Find where the given text appears and provide that cell's center as [x, y] coordinate. 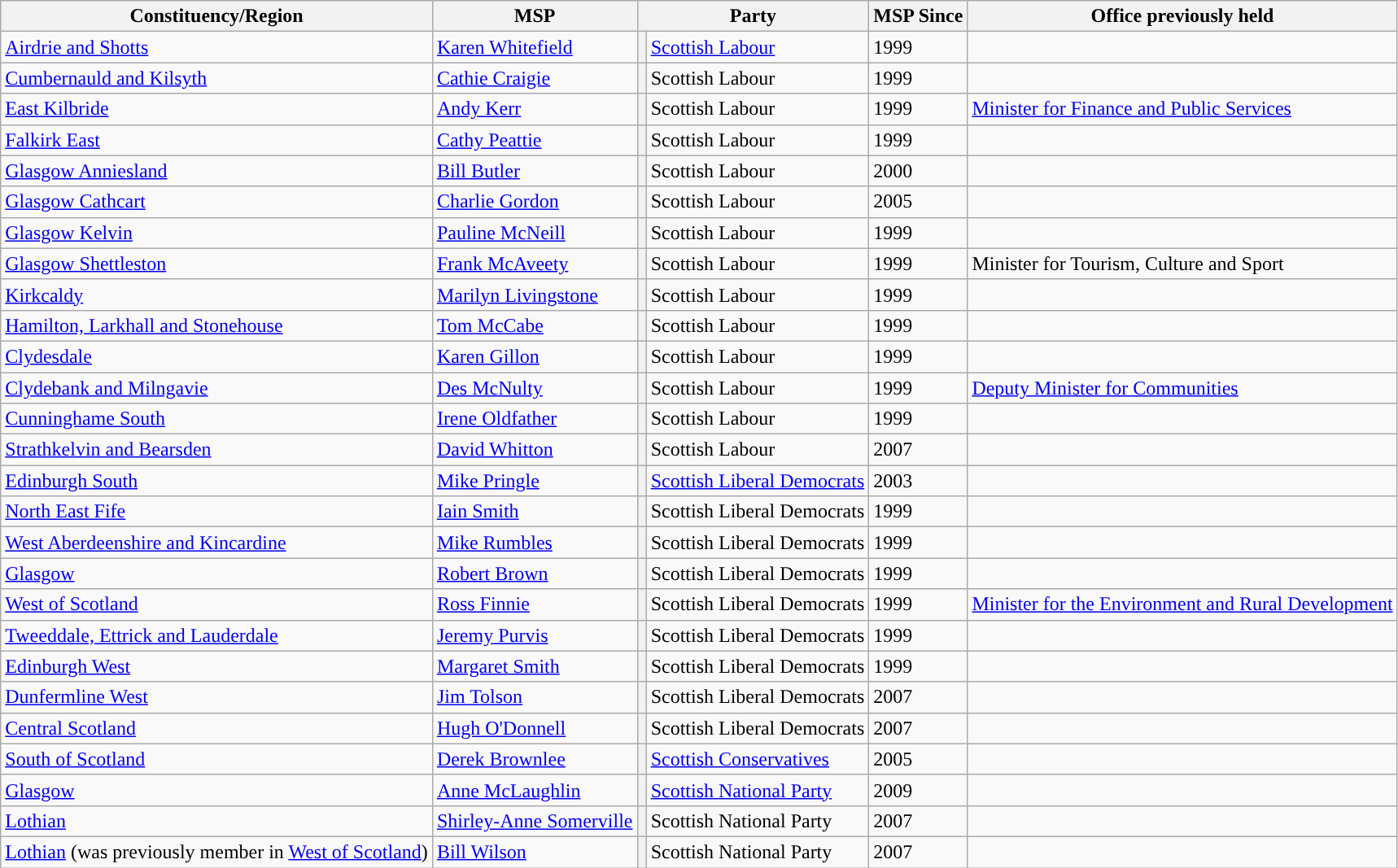
Tom McCabe [535, 325]
South of Scotland [216, 759]
Minister for Finance and Public Services [1182, 109]
Deputy Minister for Communities [1182, 388]
Clydebank and Milngavie [216, 388]
Cumbernauld and Kilsyth [216, 78]
Kirkcaldy [216, 294]
Tweeddale, Ettrick and Lauderdale [216, 635]
West Aberdeenshire and Kincardine [216, 543]
Glasgow Cathcart [216, 202]
Hugh O'Donnell [535, 728]
Pauline McNeill [535, 233]
Party [754, 16]
David Whitton [535, 450]
2009 [918, 790]
Dunfermline West [216, 697]
Constituency/Region [216, 16]
Scottish Conservatives [758, 759]
Lothian (was previously member in West of Scotland) [216, 852]
Margaret Smith [535, 666]
Hamilton, Larkhall and Stonehouse [216, 325]
Robert Brown [535, 574]
Karen Gillon [535, 356]
Minister for Tourism, Culture and Sport [1182, 264]
Office previously held [1182, 16]
Charlie Gordon [535, 202]
Edinburgh South [216, 481]
Central Scotland [216, 728]
North East Fife [216, 512]
West of Scotland [216, 604]
Bill Butler [535, 171]
Karen Whitefield [535, 47]
MSP [535, 16]
Airdrie and Shotts [216, 47]
Glasgow Shettleston [216, 264]
Lothian [216, 821]
Clydesdale [216, 356]
Andy Kerr [535, 109]
Des McNulty [535, 388]
Mike Rumbles [535, 543]
Strathkelvin and Bearsden [216, 450]
Cathie Craigie [535, 78]
Marilyn Livingstone [535, 294]
Irene Oldfather [535, 419]
Anne McLaughlin [535, 790]
Jim Tolson [535, 697]
Bill Wilson [535, 852]
Iain Smith [535, 512]
Cunninghame South [216, 419]
Cathy Peattie [535, 140]
Mike Pringle [535, 481]
2003 [918, 481]
MSP Since [918, 16]
Ross Finnie [535, 604]
Jeremy Purvis [535, 635]
Frank McAveety [535, 264]
Derek Brownlee [535, 759]
Glasgow Kelvin [216, 233]
Shirley-Anne Somerville [535, 821]
East Kilbride [216, 109]
Minister for the Environment and Rural Development [1182, 604]
Glasgow Anniesland [216, 171]
Falkirk East [216, 140]
Edinburgh West [216, 666]
2000 [918, 171]
